Return the [x, y] coordinate for the center point of the cell that contains the specified text.  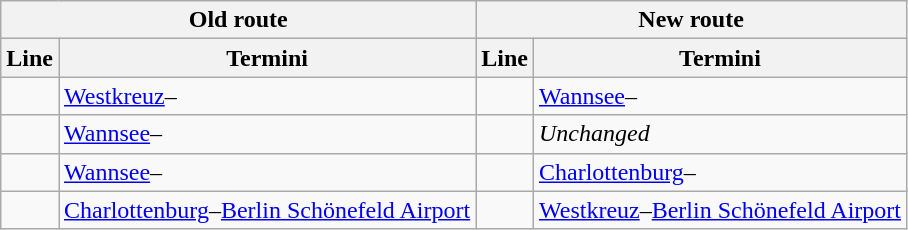
Old route [238, 20]
Charlottenburg–Berlin Schönefeld Airport [266, 210]
Westkreuz– [266, 96]
Westkreuz–Berlin Schönefeld Airport [720, 210]
Unchanged [720, 134]
Charlottenburg– [720, 172]
New route [692, 20]
